Search for the cell housing the specified text and yield its [X, Y] center coordinate. 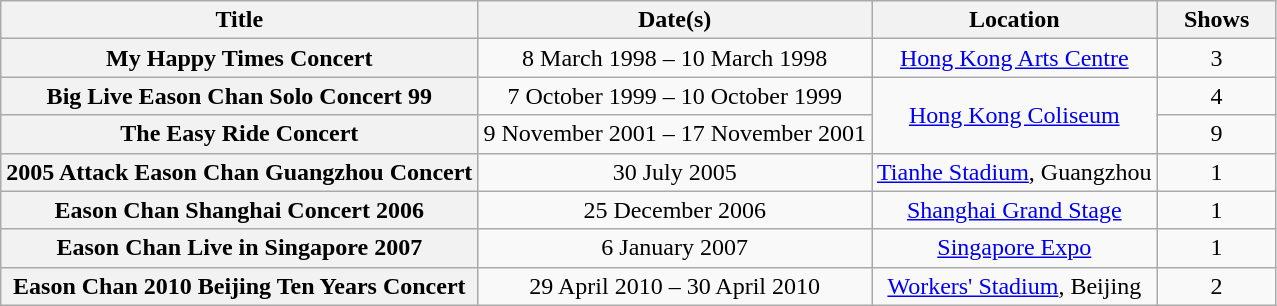
Tianhe Stadium, Guangzhou [1015, 172]
Workers' Stadium, Beijing [1015, 286]
29 April 2010 – 30 April 2010 [675, 286]
Singapore Expo [1015, 248]
Date(s) [675, 20]
Hong Kong Coliseum [1015, 115]
8 March 1998 – 10 March 1998 [675, 58]
2 [1216, 286]
30 July 2005 [675, 172]
2005 Attack Eason Chan Guangzhou Concert [240, 172]
6 January 2007 [675, 248]
The Easy Ride Concert [240, 134]
25 December 2006 [675, 210]
7 October 1999 – 10 October 1999 [675, 96]
Eason Chan Live in Singapore 2007 [240, 248]
4 [1216, 96]
9 [1216, 134]
3 [1216, 58]
9 November 2001 – 17 November 2001 [675, 134]
Big Live Eason Chan Solo Concert 99 [240, 96]
Shows [1216, 20]
Title [240, 20]
Shanghai Grand Stage [1015, 210]
Eason Chan 2010 Beijing Ten Years Concert [240, 286]
Location [1015, 20]
My Happy Times Concert [240, 58]
Hong Kong Arts Centre [1015, 58]
Eason Chan Shanghai Concert 2006 [240, 210]
